Return the (x, y) coordinate for the center point of the cell that contains the specified text.  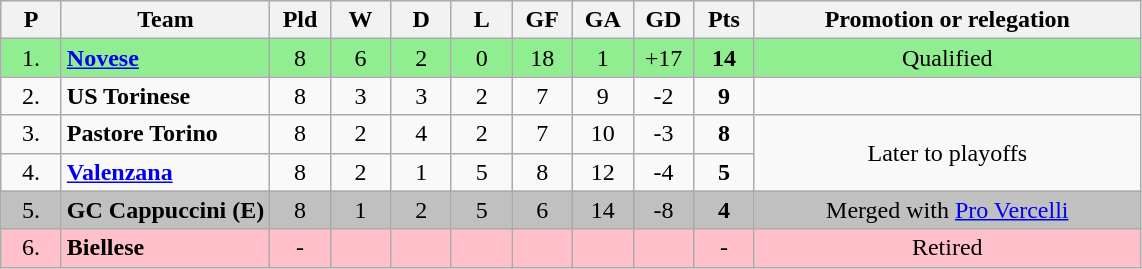
GF (542, 20)
-3 (664, 134)
GD (664, 20)
Promotion or relegation (947, 20)
6. (32, 248)
Valenzana (165, 172)
D (422, 20)
Pld (300, 20)
GC Cappuccini (E) (165, 210)
3. (32, 134)
18 (542, 58)
12 (604, 172)
0 (482, 58)
-2 (664, 96)
L (482, 20)
-8 (664, 210)
Team (165, 20)
-4 (664, 172)
10 (604, 134)
5. (32, 210)
P (32, 20)
Biellese (165, 248)
Retired (947, 248)
US Torinese (165, 96)
4. (32, 172)
Pastore Torino (165, 134)
1. (32, 58)
+17 (664, 58)
Pts (724, 20)
Merged with Pro Vercelli (947, 210)
Qualified (947, 58)
Novese (165, 58)
2. (32, 96)
GA (604, 20)
W (360, 20)
Later to playoffs (947, 153)
